Capture the cell that displays the provided text and extract its (x, y) central coordinate. 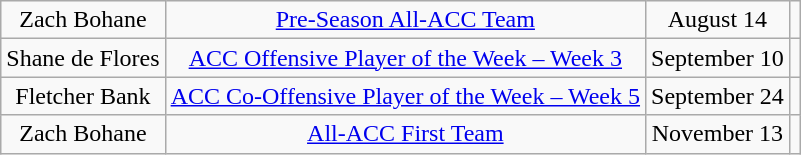
Fletcher Bank (83, 96)
November 13 (718, 134)
August 14 (718, 20)
Pre-Season All-ACC Team (405, 20)
All-ACC First Team (405, 134)
September 10 (718, 58)
Shane de Flores (83, 58)
ACC Co-Offensive Player of the Week – Week 5 (405, 96)
ACC Offensive Player of the Week – Week 3 (405, 58)
September 24 (718, 96)
